Locate the cell with the specified text and output its [X, Y] center coordinate. 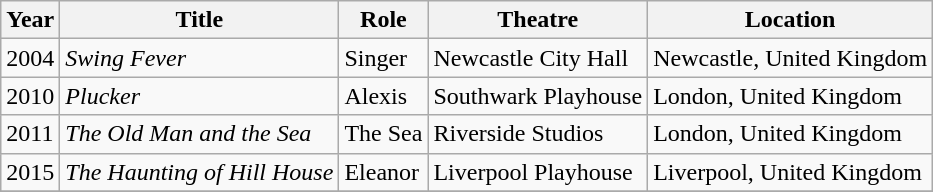
The Haunting of Hill House [200, 172]
Title [200, 20]
Location [790, 20]
The Sea [384, 134]
Plucker [200, 96]
Newcastle, United Kingdom [790, 58]
2004 [30, 58]
Southwark Playhouse [538, 96]
Newcastle City Hall [538, 58]
Eleanor [384, 172]
2011 [30, 134]
Singer [384, 58]
Theatre [538, 20]
Riverside Studios [538, 134]
Swing Fever [200, 58]
Liverpool Playhouse [538, 172]
2015 [30, 172]
The Old Man and the Sea [200, 134]
Liverpool, United Kingdom [790, 172]
Role [384, 20]
Alexis [384, 96]
Year [30, 20]
2010 [30, 96]
